Determine the (x, y) coordinate at the center of the cell enclosing the given text.  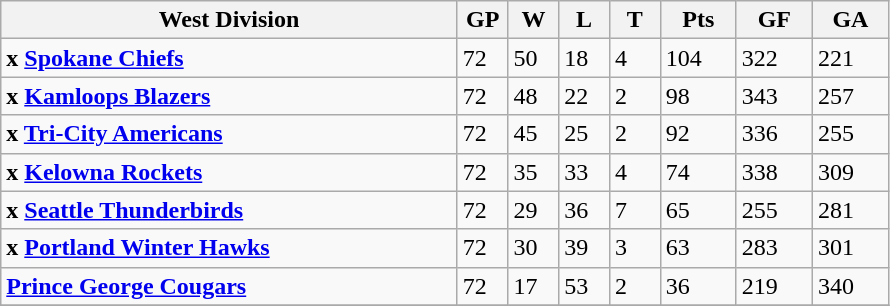
336 (774, 134)
33 (584, 172)
50 (534, 58)
W (534, 20)
Prince George Cougars (230, 286)
340 (850, 286)
322 (774, 58)
30 (534, 248)
338 (774, 172)
92 (698, 134)
3 (634, 248)
7 (634, 210)
West Division (230, 20)
283 (774, 248)
45 (534, 134)
343 (774, 96)
301 (850, 248)
221 (850, 58)
17 (534, 286)
39 (584, 248)
53 (584, 286)
29 (534, 210)
x Kamloops Blazers (230, 96)
GA (850, 20)
x Kelowna Rockets (230, 172)
x Portland Winter Hawks (230, 248)
98 (698, 96)
74 (698, 172)
GF (774, 20)
22 (584, 96)
63 (698, 248)
GP (482, 20)
T (634, 20)
Pts (698, 20)
25 (584, 134)
281 (850, 210)
65 (698, 210)
219 (774, 286)
35 (534, 172)
48 (534, 96)
x Seattle Thunderbirds (230, 210)
257 (850, 96)
L (584, 20)
104 (698, 58)
x Tri-City Americans (230, 134)
309 (850, 172)
x Spokane Chiefs (230, 58)
18 (584, 58)
